Search for the cell housing the specified text and yield its (x, y) center coordinate. 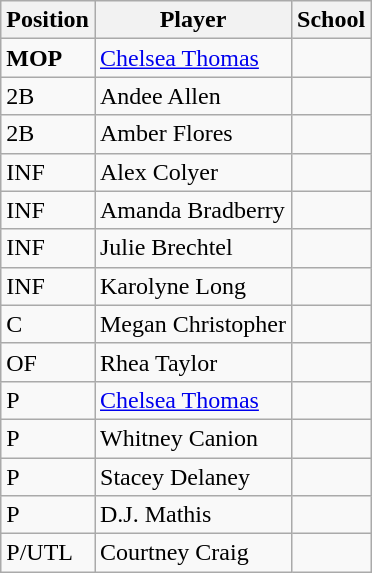
P/UTL (48, 553)
D.J. Mathis (192, 515)
Karolyne Long (192, 286)
Alex Colyer (192, 172)
Courtney Craig (192, 553)
OF (48, 362)
Stacey Delaney (192, 477)
Megan Christopher (192, 324)
Position (48, 20)
C (48, 324)
Amber Flores (192, 134)
Player (192, 20)
Whitney Canion (192, 438)
Julie Brechtel (192, 248)
Rhea Taylor (192, 362)
MOP (48, 58)
Amanda Bradberry (192, 210)
School (332, 20)
Andee Allen (192, 96)
